Return (X, Y) of the center of cell containing provided text 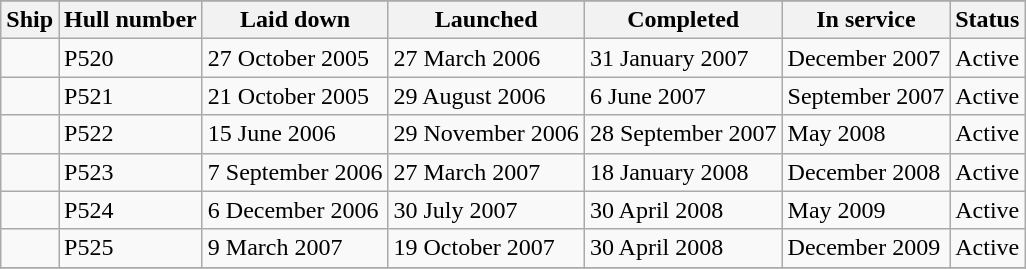
P522 (131, 134)
Hull number (131, 20)
15 June 2006 (295, 134)
Ship (30, 20)
9 March 2007 (295, 248)
Completed (683, 20)
27 October 2005 (295, 58)
May 2008 (866, 134)
P523 (131, 172)
Status (988, 20)
Laid down (295, 20)
P525 (131, 248)
P524 (131, 210)
28 September 2007 (683, 134)
29 November 2006 (486, 134)
Launched (486, 20)
27 March 2007 (486, 172)
P521 (131, 96)
December 2009 (866, 248)
18 January 2008 (683, 172)
December 2008 (866, 172)
September 2007 (866, 96)
21 October 2005 (295, 96)
In service (866, 20)
30 July 2007 (486, 210)
31 January 2007 (683, 58)
29 August 2006 (486, 96)
19 October 2007 (486, 248)
6 December 2006 (295, 210)
7 September 2006 (295, 172)
P520 (131, 58)
May 2009 (866, 210)
6 June 2007 (683, 96)
27 March 2006 (486, 58)
December 2007 (866, 58)
